Capture the cell that displays the provided text and extract its [X, Y] central coordinate. 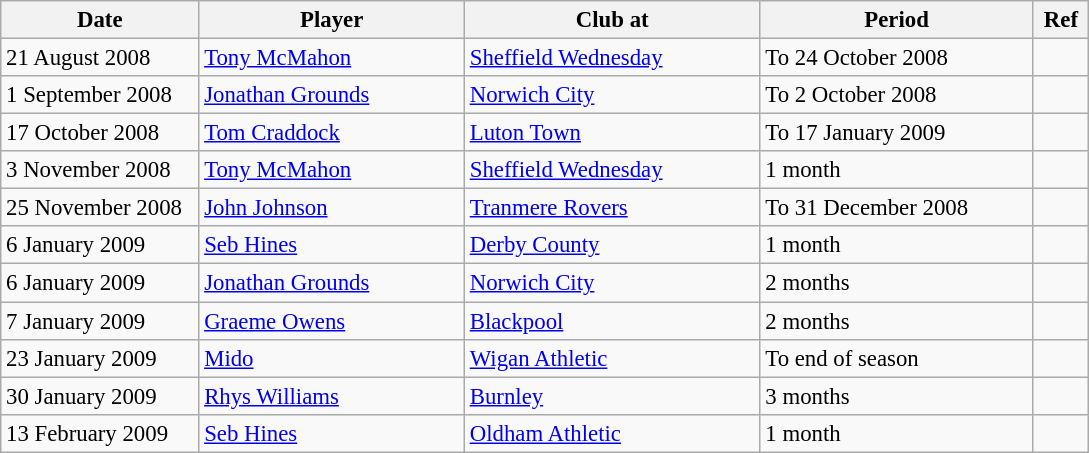
13 February 2009 [100, 433]
To 24 October 2008 [896, 58]
Blackpool [612, 321]
Date [100, 20]
Mido [332, 358]
3 months [896, 396]
Graeme Owens [332, 321]
23 January 2009 [100, 358]
Player [332, 20]
Tom Craddock [332, 133]
3 November 2008 [100, 170]
Tranmere Rovers [612, 208]
17 October 2008 [100, 133]
Rhys Williams [332, 396]
25 November 2008 [100, 208]
Club at [612, 20]
Derby County [612, 245]
Ref [1061, 20]
To 31 December 2008 [896, 208]
Oldham Athletic [612, 433]
7 January 2009 [100, 321]
Period [896, 20]
21 August 2008 [100, 58]
1 September 2008 [100, 95]
To 2 October 2008 [896, 95]
Burnley [612, 396]
30 January 2009 [100, 396]
Wigan Athletic [612, 358]
To end of season [896, 358]
Luton Town [612, 133]
John Johnson [332, 208]
To 17 January 2009 [896, 133]
